Find where the given text appears and provide that cell's center as (x, y) coordinate. 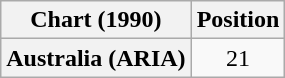
Position (238, 20)
Australia (ARIA) (96, 58)
21 (238, 58)
Chart (1990) (96, 20)
